Extract the (X, Y) coordinate from the center of the cell holding the provided text.  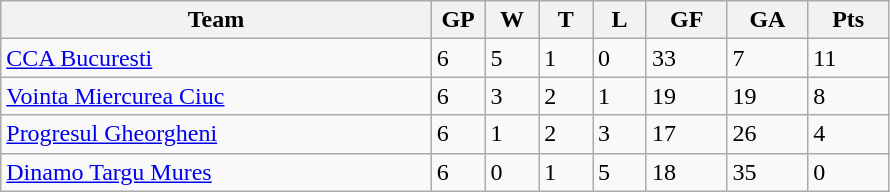
26 (768, 134)
Vointa Miercurea Ciuc (216, 96)
Pts (848, 20)
W (512, 20)
CCA Bucuresti (216, 58)
8 (848, 96)
Dinamo Targu Mures (216, 172)
17 (686, 134)
4 (848, 134)
L (620, 20)
GF (686, 20)
Team (216, 20)
7 (768, 58)
GP (458, 20)
T (566, 20)
11 (848, 58)
18 (686, 172)
GA (768, 20)
35 (768, 172)
33 (686, 58)
Progresul Gheorgheni (216, 134)
